Pinpoint the cell where the given text exists, returning its (X, Y) midpoint coordinate. 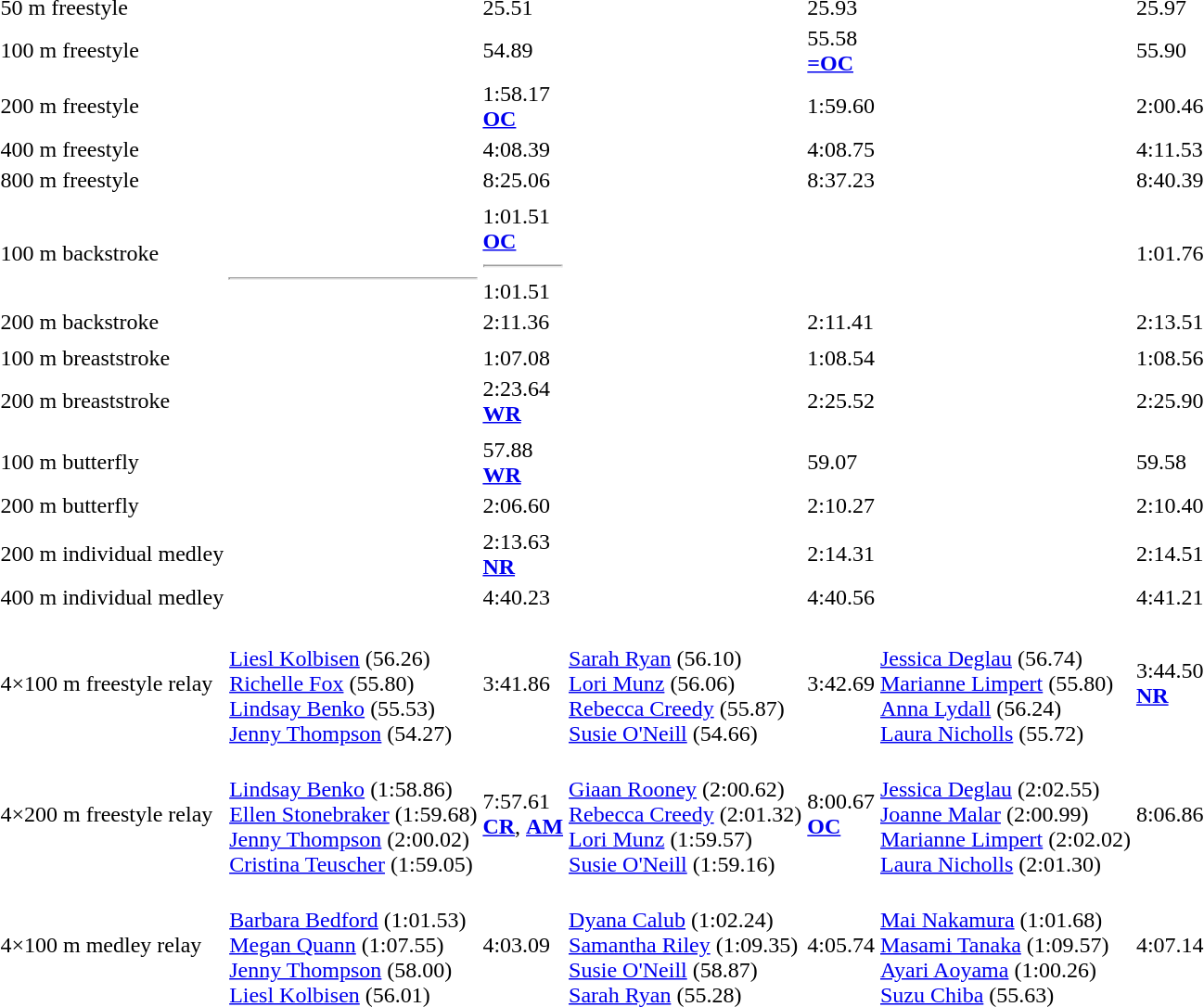
55.58=OC (841, 50)
2:13.63NR (523, 554)
Sarah Ryan (56.10)Lori Munz (56.06)Rebecca Creedy (55.87)Susie O'Neill (54.66) (685, 683)
Lindsay Benko (1:58.86)Ellen Stonebraker (1:59.68)Jenny Thompson (2:00.02)Cristina Teuscher (1:59.05) (353, 814)
2:14.31 (841, 554)
57.88WR (523, 462)
4:40.23 (523, 597)
2:25.52 (841, 401)
3:42.69 (841, 683)
3:41.86 (523, 683)
4:40.56 (841, 597)
Jessica Deglau (56.74)Marianne Limpert (55.80)Anna Lydall (56.24)Laura Nicholls (55.72) (1005, 683)
2:11.36 (523, 322)
1:07.08 (523, 358)
2:11.41 (841, 322)
1:08.54 (841, 358)
4:08.75 (841, 149)
59.07 (841, 462)
2:06.60 (523, 505)
54.89 (523, 50)
8:00.67OC (841, 814)
Jessica Deglau (2:02.55)Joanne Malar (2:00.99)Marianne Limpert (2:02.02)Laura Nicholls (2:01.30) (1005, 814)
4:08.39 (523, 149)
Giaan Rooney (2:00.62)Rebecca Creedy (2:01.32)Lori Munz (1:59.57)Susie O'Neill (1:59.16) (685, 814)
Liesl Kolbisen (56.26)Richelle Fox (55.80)Lindsay Benko (55.53)Jenny Thompson (54.27) (353, 683)
2:10.27 (841, 505)
8:37.23 (841, 180)
7:57.61CR, AM (523, 814)
8:25.06 (523, 180)
1:59.60 (841, 106)
1:58.17OC (523, 106)
2:23.64WR (523, 401)
1:01.51OC1:01.51 (523, 254)
